Pinpoint the cell where the given text exists, returning its (X, Y) midpoint coordinate. 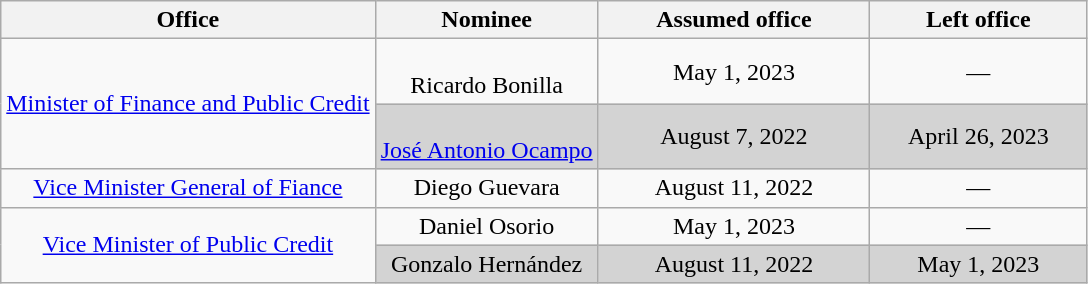
Assumed office (734, 20)
Diego Guevara (486, 188)
Vice Minister General of Fiance (188, 188)
Gonzalo Hernández (486, 264)
Daniel Osorio (486, 226)
Left office (978, 20)
April 26, 2023 (978, 136)
José Antonio Ocampo (486, 136)
Minister of Finance and Public Credit (188, 104)
Office (188, 20)
August 7, 2022 (734, 136)
Nominee (486, 20)
Vice Minister of Public Credit (188, 245)
Ricardo Bonilla (486, 72)
